Detect which cell encompasses the target text, then output its (x, y) center coordinate. 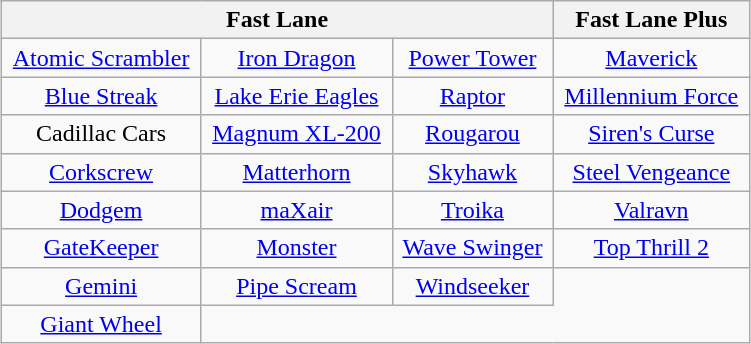
Skyhawk (472, 172)
Rougarou (472, 134)
Siren's Curse (652, 134)
Millennium Force (652, 96)
Giant Wheel (101, 324)
Wave Swinger (472, 248)
Valravn (652, 210)
Iron Dragon (296, 58)
Magnum XL-200 (296, 134)
Maverick (652, 58)
Corkscrew (101, 172)
Steel Vengeance (652, 172)
Monster (296, 248)
Troika (472, 210)
Gemini (101, 286)
Power Tower (472, 58)
Fast Lane (277, 20)
Matterhorn (296, 172)
maXair (296, 210)
Top Thrill 2 (652, 248)
Pipe Scream (296, 286)
Blue Streak (101, 96)
Windseeker (472, 286)
Lake Erie Eagles (296, 96)
Fast Lane Plus (652, 20)
Atomic Scrambler (101, 58)
Raptor (472, 96)
Dodgem (101, 210)
GateKeeper (101, 248)
Cadillac Cars (101, 134)
